From the cell containing the given text, extract its center point as (x, y) coordinate. 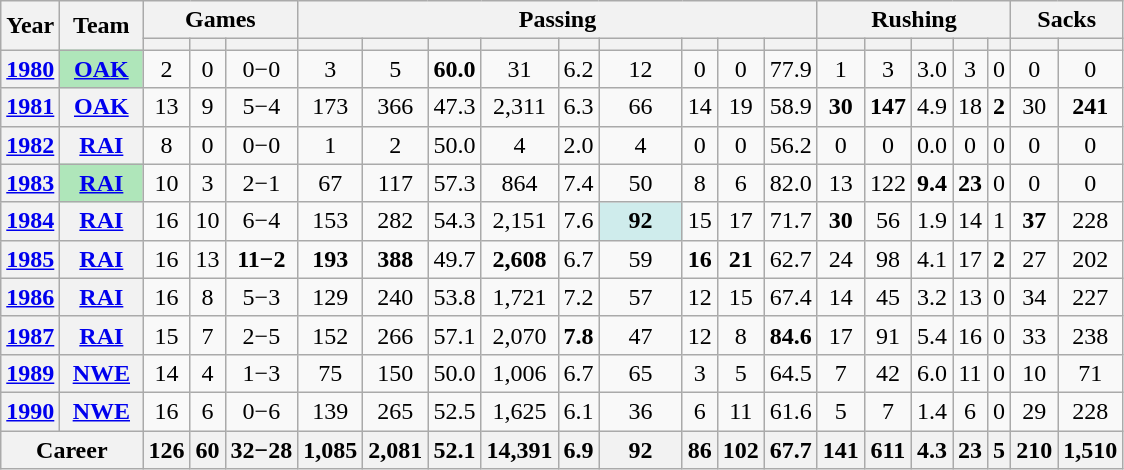
49.7 (454, 259)
611 (888, 449)
864 (520, 183)
86 (700, 449)
47 (640, 335)
2,311 (520, 107)
1989 (30, 373)
1,085 (330, 449)
9.4 (932, 183)
Year (30, 26)
193 (330, 259)
3.2 (932, 297)
1.4 (932, 411)
4.9 (932, 107)
6−4 (262, 221)
58.9 (790, 107)
33 (1034, 335)
14,391 (520, 449)
57.3 (454, 183)
62.7 (790, 259)
210 (1034, 449)
1,721 (520, 297)
126 (166, 449)
24 (840, 259)
5.4 (932, 335)
32−28 (262, 449)
1987 (30, 335)
71 (1090, 373)
82.0 (790, 183)
6.2 (578, 69)
77.9 (790, 69)
3.0 (932, 69)
102 (740, 449)
34 (1034, 297)
1990 (30, 411)
0−6 (262, 411)
227 (1090, 297)
240 (396, 297)
238 (1090, 335)
2,081 (396, 449)
173 (330, 107)
52.5 (454, 411)
150 (396, 373)
67 (330, 183)
71.7 (790, 221)
0.0 (932, 145)
153 (330, 221)
Games (220, 20)
50 (640, 183)
6.9 (578, 449)
141 (840, 449)
Sacks (1067, 20)
1984 (30, 221)
2.0 (578, 145)
7.2 (578, 297)
265 (396, 411)
64.5 (790, 373)
53.8 (454, 297)
7.4 (578, 183)
67.7 (790, 449)
2−1 (262, 183)
147 (888, 107)
57 (640, 297)
266 (396, 335)
60 (208, 449)
6.3 (578, 107)
2,151 (520, 221)
1981 (30, 107)
27 (1034, 259)
59 (640, 259)
19 (740, 107)
60.0 (454, 69)
1980 (30, 69)
1,006 (520, 373)
1982 (30, 145)
1.9 (932, 221)
139 (330, 411)
18 (970, 107)
31 (520, 69)
1985 (30, 259)
57.1 (454, 335)
37 (1034, 221)
117 (396, 183)
56.2 (790, 145)
47.3 (454, 107)
6.0 (932, 373)
61.6 (790, 411)
66 (640, 107)
1,625 (520, 411)
241 (1090, 107)
4.1 (932, 259)
29 (1034, 411)
2,070 (520, 335)
4.3 (932, 449)
7.6 (578, 221)
21 (740, 259)
7.8 (578, 335)
202 (1090, 259)
65 (640, 373)
42 (888, 373)
91 (888, 335)
11−2 (262, 259)
2−5 (262, 335)
52.1 (454, 449)
54.3 (454, 221)
122 (888, 183)
2,608 (520, 259)
98 (888, 259)
56 (888, 221)
Team (102, 26)
388 (396, 259)
45 (888, 297)
129 (330, 297)
1986 (30, 297)
1983 (30, 183)
67.4 (790, 297)
6.1 (578, 411)
Career (72, 449)
1−3 (262, 373)
Passing (558, 20)
5−4 (262, 107)
152 (330, 335)
282 (396, 221)
84.6 (790, 335)
1,510 (1090, 449)
Rushing (914, 20)
75 (330, 373)
9 (208, 107)
366 (396, 107)
36 (640, 411)
5−3 (262, 297)
